Capture the cell that displays the provided text and extract its [X, Y] central coordinate. 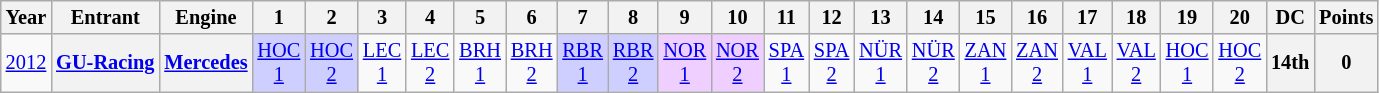
LEC2 [430, 63]
18 [1136, 17]
6 [532, 17]
10 [738, 17]
DC [1290, 17]
VAL1 [1088, 63]
Mercedes [206, 63]
BRH1 [480, 63]
Year [26, 17]
17 [1088, 17]
Points [1346, 17]
2012 [26, 63]
BRH2 [532, 63]
SPA2 [832, 63]
ZAN2 [1037, 63]
1 [278, 17]
16 [1037, 17]
5 [480, 17]
3 [382, 17]
20 [1240, 17]
8 [633, 17]
Engine [206, 17]
NOR2 [738, 63]
GU-Racing [105, 63]
7 [582, 17]
9 [684, 17]
13 [880, 17]
14th [1290, 63]
0 [1346, 63]
2 [332, 17]
Entrant [105, 17]
NÜR1 [880, 63]
LEC1 [382, 63]
NOR1 [684, 63]
15 [986, 17]
VAL2 [1136, 63]
SPA1 [786, 63]
4 [430, 17]
11 [786, 17]
12 [832, 17]
14 [934, 17]
ZAN1 [986, 63]
NÜR2 [934, 63]
19 [1188, 17]
RBR2 [633, 63]
RBR1 [582, 63]
